Locate the cell with the specified text and output its [x, y] center coordinate. 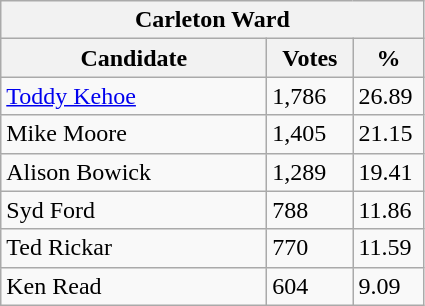
1,786 [310, 96]
Candidate [134, 58]
11.59 [388, 248]
Syd Ford [134, 210]
Ken Read [134, 286]
19.41 [388, 172]
% [388, 58]
11.86 [388, 210]
Alison Bowick [134, 172]
9.09 [388, 286]
Toddy Kehoe [134, 96]
1,405 [310, 134]
Carleton Ward [212, 20]
26.89 [388, 96]
788 [310, 210]
1,289 [310, 172]
604 [310, 286]
21.15 [388, 134]
Ted Rickar [134, 248]
Votes [310, 58]
Mike Moore [134, 134]
770 [310, 248]
